Return the [X, Y] coordinate for the center point of the cell that contains the specified text.  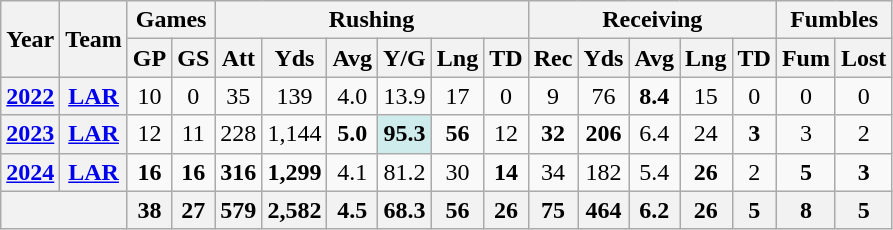
68.3 [405, 210]
75 [553, 210]
2022 [30, 96]
Att [238, 58]
30 [457, 172]
76 [604, 96]
2,582 [294, 210]
2023 [30, 134]
4.5 [352, 210]
4.0 [352, 96]
6.2 [654, 210]
14 [506, 172]
17 [457, 96]
Receiving [652, 20]
GP [149, 58]
35 [238, 96]
95.3 [405, 134]
1,299 [294, 172]
27 [194, 210]
Games [170, 20]
8 [806, 210]
Rec [553, 58]
Lost [863, 58]
Fumbles [834, 20]
464 [604, 210]
5.4 [654, 172]
6.4 [654, 134]
34 [553, 172]
139 [294, 96]
GS [194, 58]
81.2 [405, 172]
228 [238, 134]
4.1 [352, 172]
182 [604, 172]
2024 [30, 172]
5.0 [352, 134]
24 [706, 134]
8.4 [654, 96]
206 [604, 134]
13.9 [405, 96]
Fum [806, 58]
Rushing [372, 20]
15 [706, 96]
579 [238, 210]
9 [553, 96]
316 [238, 172]
38 [149, 210]
Year [30, 39]
Team [94, 39]
1,144 [294, 134]
Y/G [405, 58]
32 [553, 134]
11 [194, 134]
10 [149, 96]
